Find where the given text appears and provide that cell's center as [x, y] coordinate. 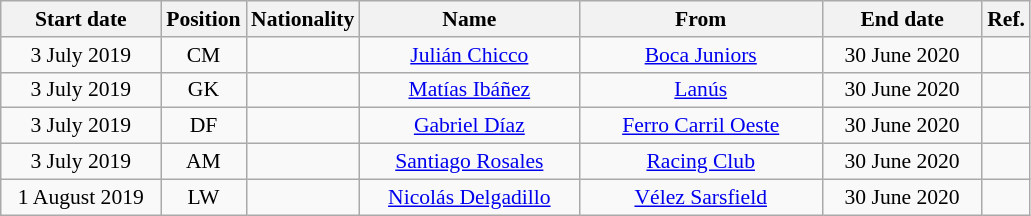
Start date [81, 19]
Name [469, 19]
Vélez Sarsfield [700, 197]
GK [204, 90]
Julián Chicco [469, 55]
1 August 2019 [81, 197]
AM [204, 162]
DF [204, 126]
Nicolás Delgadillo [469, 197]
Racing Club [700, 162]
Santiago Rosales [469, 162]
Matías Ibáñez [469, 90]
Gabriel Díaz [469, 126]
Boca Juniors [700, 55]
Position [204, 19]
LW [204, 197]
Lanús [700, 90]
CM [204, 55]
Nationality [302, 19]
Ferro Carril Oeste [700, 126]
Ref. [1006, 19]
End date [902, 19]
From [700, 19]
